Search for the cell housing the specified text and yield its [X, Y] center coordinate. 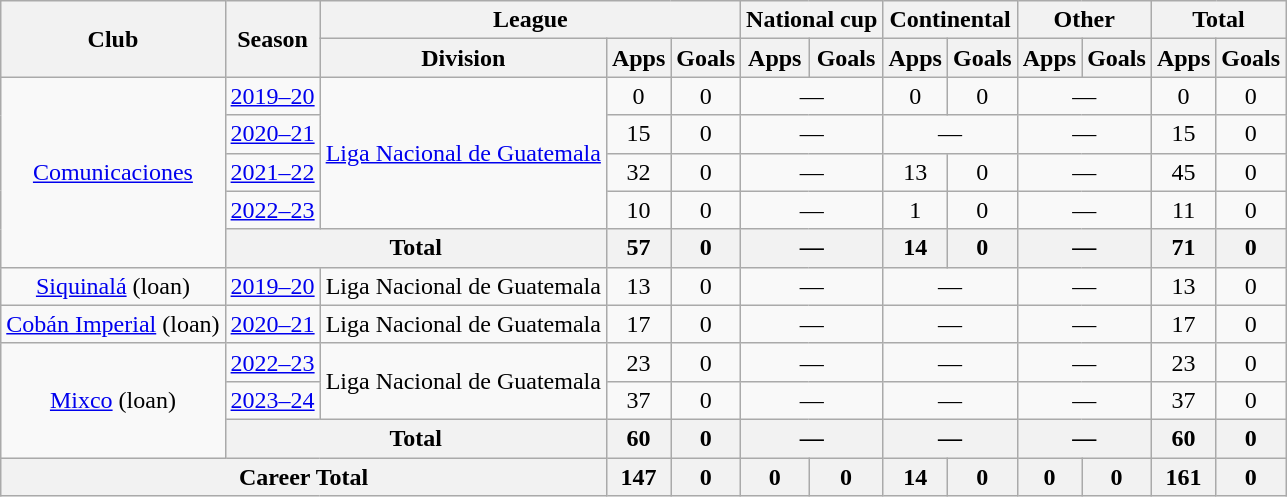
Other [1084, 20]
League [530, 20]
Mixco (loan) [113, 400]
Club [113, 39]
57 [638, 248]
147 [638, 477]
2023–24 [272, 400]
161 [1183, 477]
1 [915, 210]
71 [1183, 248]
Career Total [304, 477]
Cobán Imperial (loan) [113, 324]
32 [638, 172]
Division [463, 58]
11 [1183, 210]
45 [1183, 172]
Season [272, 39]
Continental [950, 20]
Comunicaciones [113, 172]
Siquinalá (loan) [113, 286]
2021–22 [272, 172]
National cup [812, 20]
10 [638, 210]
